Return (X, Y) of the center of cell containing provided text 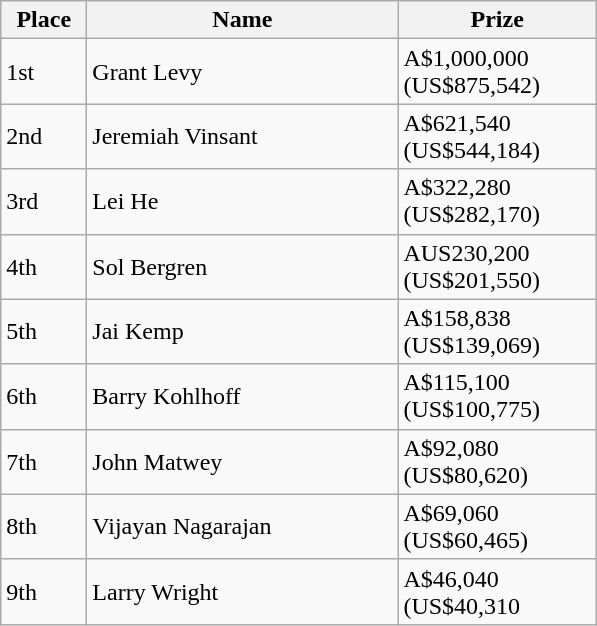
Jeremiah Vinsant (242, 136)
Jai Kemp (242, 332)
Name (242, 20)
A$92,080 (US$80,620) (498, 462)
AUS230,200 (US$201,550) (498, 266)
Prize (498, 20)
4th (44, 266)
A$1,000,000 (US$875,542) (498, 72)
Grant Levy (242, 72)
Lei He (242, 202)
A$322,280 (US$282,170) (498, 202)
A$158,838 (US$139,069) (498, 332)
Sol Bergren (242, 266)
1st (44, 72)
6th (44, 396)
A$69,060 (US$60,465) (498, 526)
3rd (44, 202)
2nd (44, 136)
Vijayan Nagarajan (242, 526)
9th (44, 592)
7th (44, 462)
A$115,100 (US$100,775) (498, 396)
Barry Kohlhoff (242, 396)
Place (44, 20)
5th (44, 332)
A$621,540 (US$544,184) (498, 136)
8th (44, 526)
John Matwey (242, 462)
Larry Wright (242, 592)
A$46,040 (US$40,310 (498, 592)
